Identify which cell holds the provided text, then report its [x, y] central coordinate. 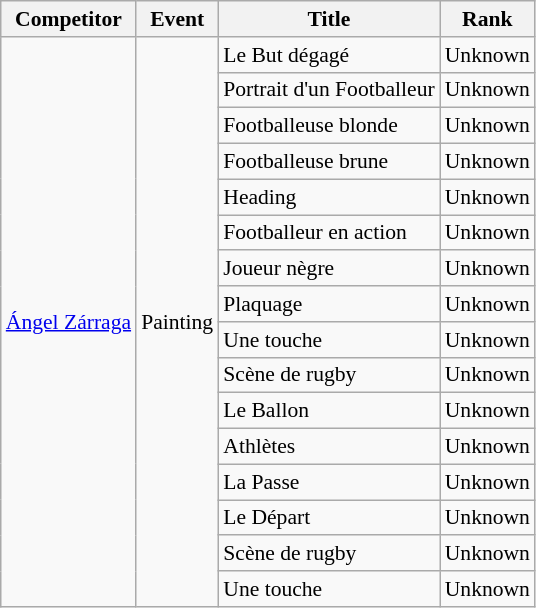
Rank [488, 19]
Plaquage [328, 304]
Painting [177, 322]
Heading [328, 197]
Le Ballon [328, 411]
Le But dégagé [328, 55]
Athlètes [328, 447]
Ángel Zárraga [68, 322]
Title [328, 19]
Competitor [68, 19]
Le Départ [328, 518]
La Passe [328, 482]
Footballeuse blonde [328, 126]
Joueur nègre [328, 269]
Footballeur en action [328, 233]
Portrait d'un Footballeur [328, 90]
Event [177, 19]
Footballeuse brune [328, 162]
